Output the [x, y] coordinate of the center of the cell containing the given text.  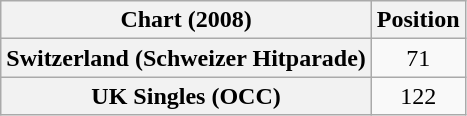
Chart (2008) [186, 20]
122 [418, 96]
Switzerland (Schweizer Hitparade) [186, 58]
UK Singles (OCC) [186, 96]
Position [418, 20]
71 [418, 58]
